Capture the cell that displays the provided text and extract its [x, y] central coordinate. 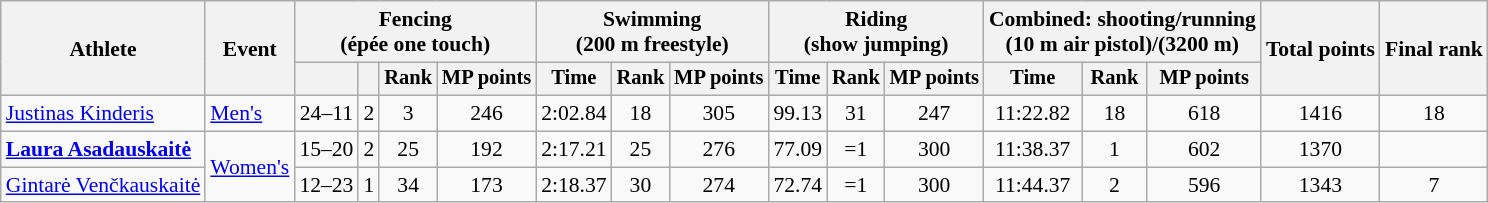
Event [250, 48]
11:44.37 [1033, 185]
305 [718, 114]
Women's [250, 168]
246 [486, 114]
2:17.21 [574, 150]
Justinas Kinderis [104, 114]
Combined: shooting/running(10 m air pistol)/(3200 m) [1122, 32]
77.09 [798, 150]
2:18.37 [574, 185]
276 [718, 150]
Gintarė Venčkauskaitė [104, 185]
173 [486, 185]
274 [718, 185]
Swimming(200 m freestyle) [652, 32]
15–20 [326, 150]
192 [486, 150]
247 [934, 114]
99.13 [798, 114]
1370 [1320, 150]
24–11 [326, 114]
Fencing(épée one touch) [415, 32]
31 [856, 114]
Athlete [104, 48]
Riding(show jumping) [876, 32]
2:02.84 [574, 114]
1416 [1320, 114]
Final rank [1434, 48]
11:22.82 [1033, 114]
1343 [1320, 185]
3 [408, 114]
602 [1204, 150]
Men's [250, 114]
12–23 [326, 185]
Total points [1320, 48]
Laura Asadauskaitė [104, 150]
618 [1204, 114]
7 [1434, 185]
34 [408, 185]
72.74 [798, 185]
596 [1204, 185]
11:38.37 [1033, 150]
30 [641, 185]
